Extract the [x, y] coordinate from the center of the cell holding the provided text.  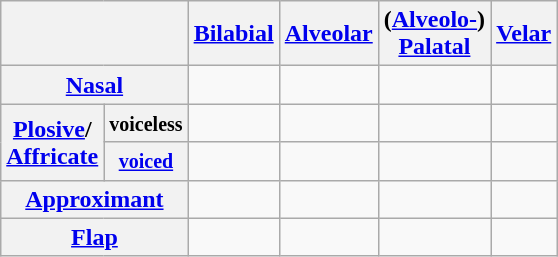
(Alveolo-)Palatal [434, 34]
Approximant [94, 199]
Flap [94, 237]
Nasal [94, 85]
Bilabial [234, 34]
voiceless [146, 123]
Plosive/Affricate [52, 142]
Alveolar [328, 34]
voiced [146, 161]
Velar [524, 34]
